Return (X, Y) of the center of cell containing provided text 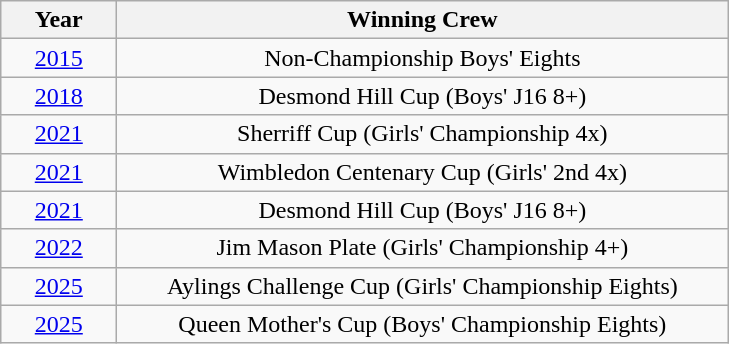
Sherriff Cup (Girls' Championship 4x) (422, 134)
2015 (59, 58)
Aylings Challenge Cup (Girls' Championship Eights) (422, 286)
Winning Crew (422, 20)
Jim Mason Plate (Girls' Championship 4+) (422, 248)
Year (59, 20)
2018 (59, 96)
Wimbledon Centenary Cup (Girls' 2nd 4x) (422, 172)
Non-Championship Boys' Eights (422, 58)
2022 (59, 248)
Queen Mother's Cup (Boys' Championship Eights) (422, 324)
